For the text-containing cell, return its midpoint in [x, y] coordinate format. 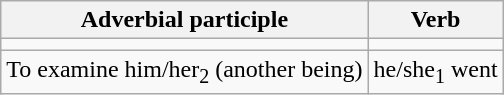
Verb [436, 20]
Adverbial participle [184, 20]
he/she1 went [436, 72]
To examine him/her2 (another being) [184, 72]
